Determine the [x, y] coordinate at the center of the cell enclosing the given text.  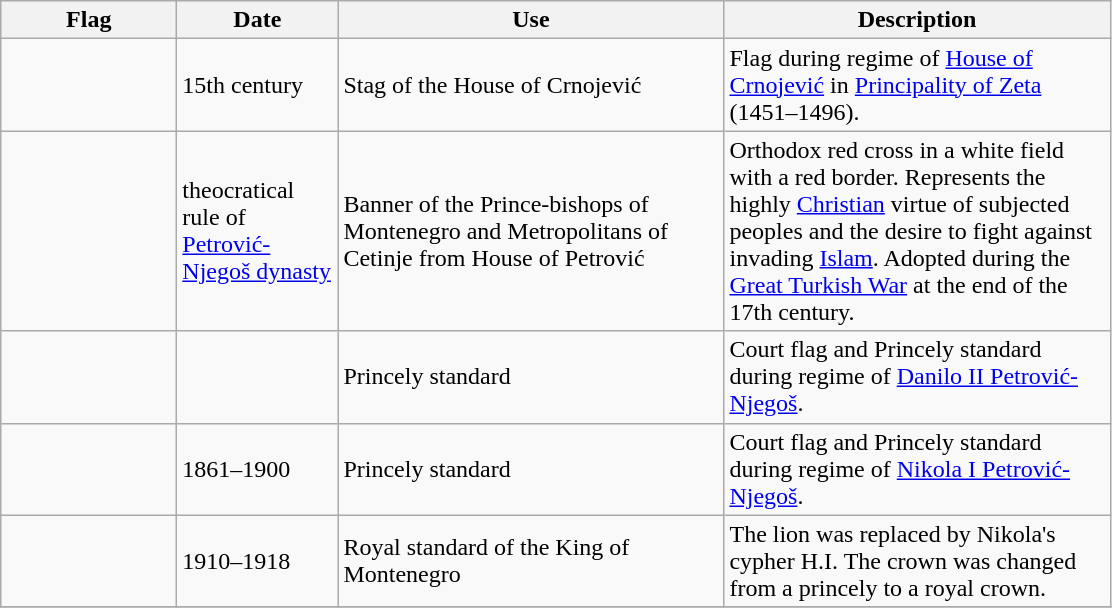
Flag during regime of House of Crnojević in Principality of Zeta (1451–1496). [917, 85]
The lion was replaced by Nikola's cypher H.I. The crown was changed from a princely to a royal crown. [917, 561]
theocratical rule of Petrović-Njegoš dynasty [258, 231]
15th century [258, 85]
Description [917, 20]
Use [531, 20]
Banner of the Prince-bishops of Montenegro and Metropolitans of Cetinje from House of Petrović [531, 231]
Court flag and Princely standard during regime of Nikola I Petrović-Njegoš. [917, 469]
Stag of the House of Crnojević [531, 85]
Flag [89, 20]
1861–1900 [258, 469]
Court flag and Princely standard during regime of Danilo II Petrović-Njegoš. [917, 377]
Date [258, 20]
1910–1918 [258, 561]
Royal standard of the King of Montenegro [531, 561]
